Scan for the cell matching the given text and deliver its [X, Y] coordinate at center. 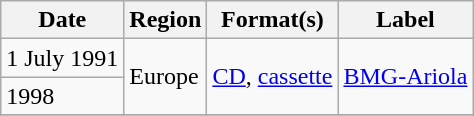
1998 [62, 96]
CD, cassette [272, 77]
Label [406, 20]
1 July 1991 [62, 58]
Region [166, 20]
Format(s) [272, 20]
Date [62, 20]
Europe [166, 77]
BMG-Ariola [406, 77]
